From the cell containing the given text, extract its center point as [x, y] coordinate. 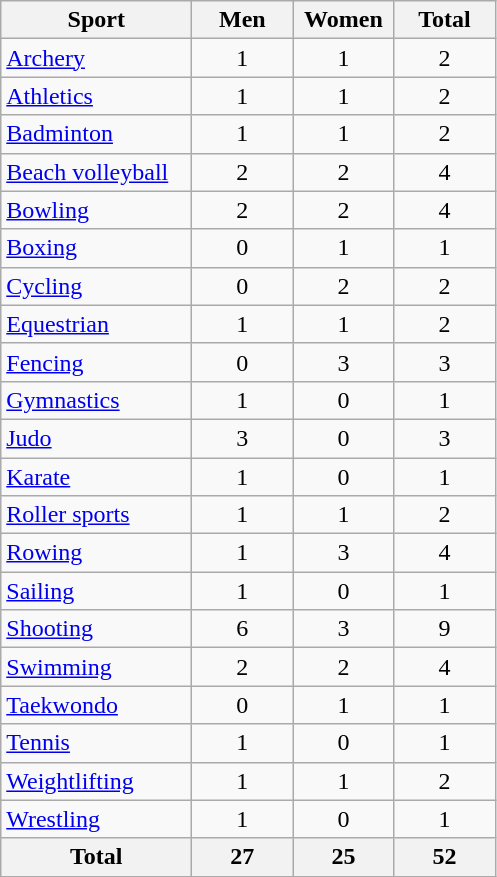
27 [242, 857]
Gymnastics [96, 400]
Badminton [96, 134]
Taekwondo [96, 705]
9 [444, 629]
Weightlifting [96, 781]
Women [344, 20]
Roller sports [96, 515]
6 [242, 629]
Tennis [96, 743]
Archery [96, 58]
Sport [96, 20]
Swimming [96, 667]
Karate [96, 477]
Athletics [96, 96]
Wrestling [96, 819]
52 [444, 857]
Rowing [96, 553]
Boxing [96, 248]
Fencing [96, 362]
Sailing [96, 591]
25 [344, 857]
Shooting [96, 629]
Judo [96, 438]
Cycling [96, 286]
Men [242, 20]
Equestrian [96, 324]
Beach volleyball [96, 172]
Bowling [96, 210]
